Determine the (X, Y) coordinate at the center of the cell enclosing the given text.  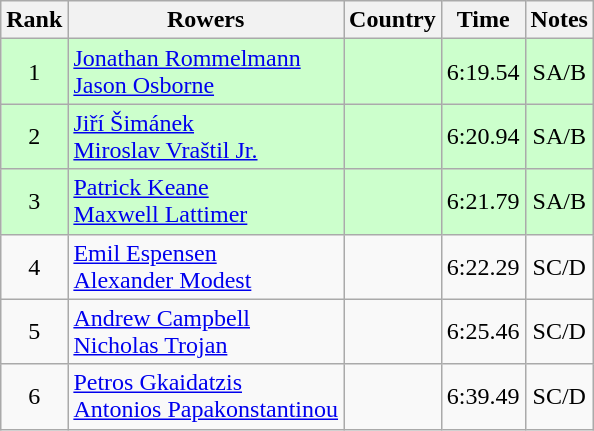
Jonathan RommelmannJason Osborne (206, 72)
6:19.54 (483, 72)
Country (393, 20)
Emil EspensenAlexander Modest (206, 266)
4 (34, 266)
6 (34, 396)
Jiří ŠimánekMiroslav Vraštil Jr. (206, 136)
6:21.79 (483, 202)
2 (34, 136)
Petros GkaidatzisAntonios Papakonstantinou (206, 396)
6:22.29 (483, 266)
Andrew CampbellNicholas Trojan (206, 332)
6:25.46 (483, 332)
1 (34, 72)
6:20.94 (483, 136)
Rowers (206, 20)
Time (483, 20)
Rank (34, 20)
Patrick KeaneMaxwell Lattimer (206, 202)
3 (34, 202)
Notes (559, 20)
6:39.49 (483, 396)
5 (34, 332)
